Locate the cell with the specified text and output its (x, y) center coordinate. 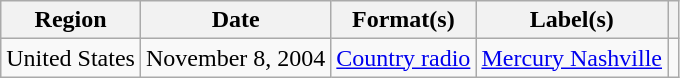
November 8, 2004 (235, 58)
Region (71, 20)
United States (71, 58)
Format(s) (404, 20)
Mercury Nashville (572, 58)
Date (235, 20)
Country radio (404, 58)
Label(s) (572, 20)
